Scan for the cell matching the given text and deliver its (x, y) coordinate at center. 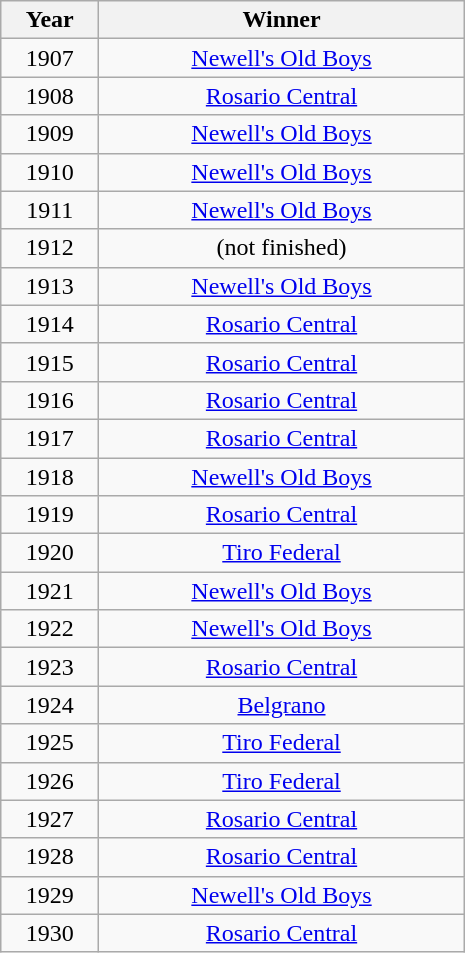
1922 (50, 629)
1915 (50, 362)
1928 (50, 857)
1910 (50, 172)
1926 (50, 781)
1914 (50, 324)
Year (50, 20)
1923 (50, 667)
Belgrano (282, 705)
1912 (50, 248)
1925 (50, 743)
1909 (50, 134)
1908 (50, 96)
1920 (50, 553)
1927 (50, 819)
1917 (50, 438)
(not finished) (282, 248)
1930 (50, 933)
1907 (50, 58)
1924 (50, 705)
1913 (50, 286)
1911 (50, 210)
1918 (50, 477)
1919 (50, 515)
1921 (50, 591)
Winner (282, 20)
1916 (50, 400)
1929 (50, 895)
